Find where the given text appears and provide that cell's center as (x, y) coordinate. 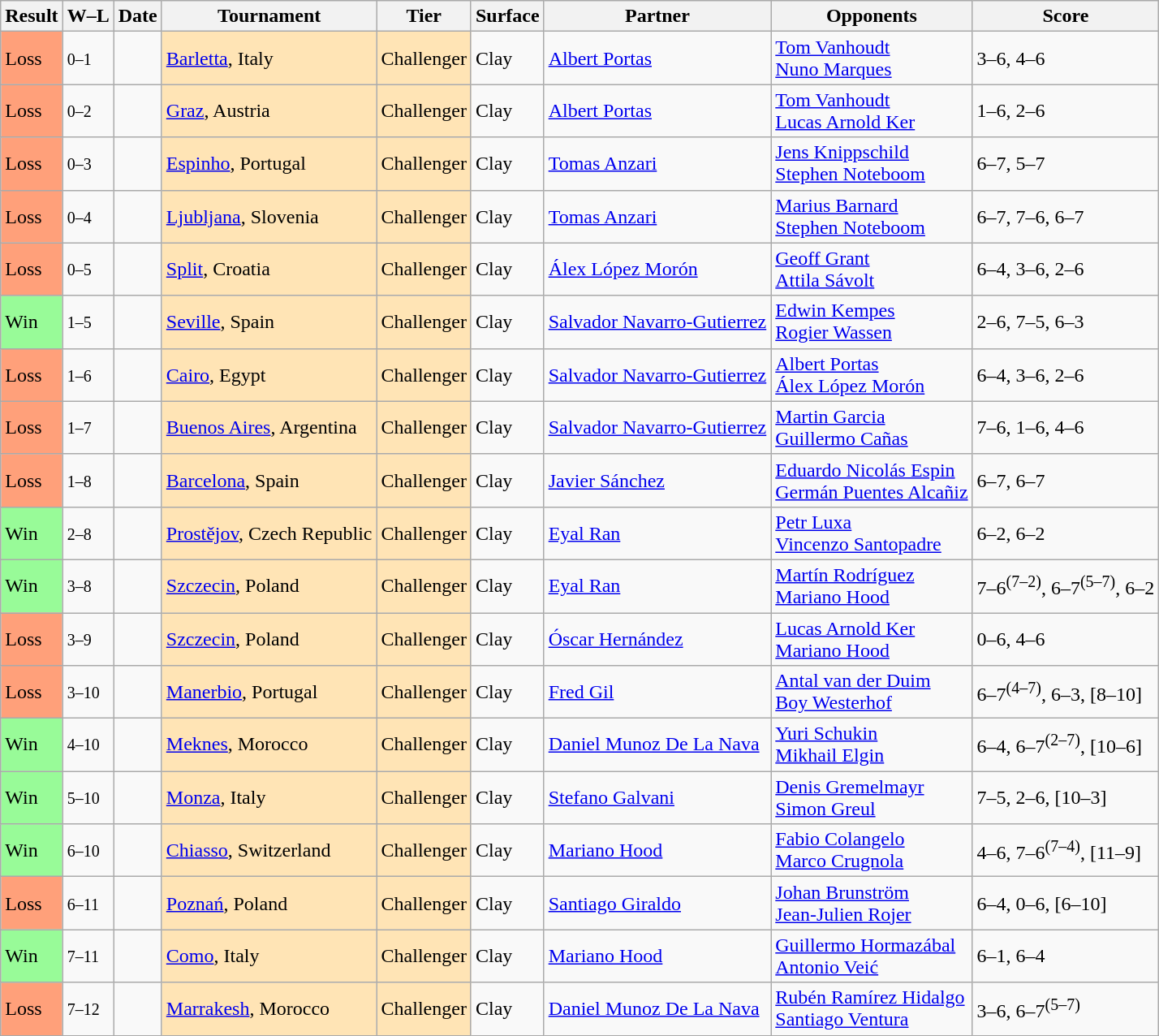
Score (1066, 16)
2–8 (88, 533)
Como, Italy (269, 956)
Geoff Grant Attila Sávolt (872, 270)
1–7 (88, 427)
6–11 (88, 903)
Tom Vanhoudt Lucas Arnold Ker (872, 110)
Marius Barnard Stephen Noteboom (872, 216)
Chiasso, Switzerland (269, 851)
Eduardo Nicolás Espin Germán Puentes Alcañiz (872, 481)
1–6 (88, 375)
Martín Rodríguez Mariano Hood (872, 586)
6–7, 5–7 (1066, 164)
Javier Sánchez (657, 481)
Óscar Hernández (657, 638)
Manerbio, Portugal (269, 692)
3–10 (88, 692)
Edwin Kempes Rogier Wassen (872, 322)
Fred Gil (657, 692)
0–5 (88, 270)
1–6, 2–6 (1066, 110)
Fabio Colangelo Marco Crugnola (872, 851)
Tier (424, 16)
3–6, 4–6 (1066, 58)
6–7, 7–6, 6–7 (1066, 216)
Partner (657, 16)
7–5, 2–6, [10–3] (1066, 797)
6–7(4–7), 6–3, [8–10] (1066, 692)
Jens Knippschild Stephen Noteboom (872, 164)
Lucas Arnold Ker Mariano Hood (872, 638)
Tom Vanhoudt Nuno Marques (872, 58)
6–10 (88, 851)
Surface (507, 16)
5–10 (88, 797)
4–6, 7–6(7–4), [11–9] (1066, 851)
Ljubljana, Slovenia (269, 216)
Prostějov, Czech Republic (269, 533)
0–2 (88, 110)
Split, Croatia (269, 270)
7–6, 1–6, 4–6 (1066, 427)
Johan Brunström Jean-Julien Rojer (872, 903)
Seville, Spain (269, 322)
Stefano Galvani (657, 797)
Buenos Aires, Argentina (269, 427)
0–1 (88, 58)
1–5 (88, 322)
Antal van der Duim Boy Westerhof (872, 692)
3–9 (88, 638)
Graz, Austria (269, 110)
7–6(7–2), 6–7(5–7), 6–2 (1066, 586)
2–6, 7–5, 6–3 (1066, 322)
W–L (88, 16)
3–6, 6–7(5–7) (1066, 1008)
0–6, 4–6 (1066, 638)
Date (138, 16)
0–3 (88, 164)
7–12 (88, 1008)
Barcelona, Spain (269, 481)
Tournament (269, 16)
0–4 (88, 216)
Cairo, Egypt (269, 375)
Meknes, Morocco (269, 745)
6–4, 0–6, [6–10] (1066, 903)
6–1, 6–4 (1066, 956)
Guillermo Hormazábal Antonio Veić (872, 956)
Poznań, Poland (269, 903)
Monza, Italy (269, 797)
6–7, 6–7 (1066, 481)
Espinho, Portugal (269, 164)
6–2, 6–2 (1066, 533)
Martin Garcia Guillermo Cañas (872, 427)
6–4, 6–7(2–7), [10–6] (1066, 745)
4–10 (88, 745)
Barletta, Italy (269, 58)
Yuri Schukin Mikhail Elgin (872, 745)
Santiago Giraldo (657, 903)
3–8 (88, 586)
Denis Gremelmayr Simon Greul (872, 797)
Petr Luxa Vincenzo Santopadre (872, 533)
Albert Portas Álex López Morón (872, 375)
Rubén Ramírez Hidalgo Santiago Ventura (872, 1008)
Marrakesh, Morocco (269, 1008)
1–8 (88, 481)
Result (32, 16)
Opponents (872, 16)
7–11 (88, 956)
Álex López Morón (657, 270)
